Locate the cell with the specified text and output its [x, y] center coordinate. 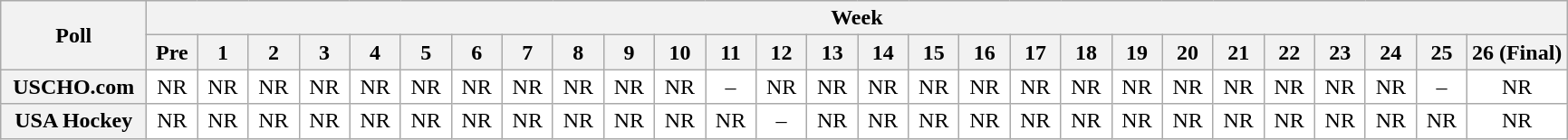
18 [1086, 52]
25 [1441, 52]
20 [1188, 52]
10 [679, 52]
USCHO.com [74, 87]
USA Hockey [74, 121]
6 [476, 52]
Poll [74, 35]
Week [857, 18]
12 [782, 52]
17 [1035, 52]
Pre [172, 52]
7 [527, 52]
1 [223, 52]
5 [426, 52]
16 [985, 52]
19 [1137, 52]
4 [375, 52]
26 (Final) [1516, 52]
23 [1340, 52]
13 [832, 52]
24 [1390, 52]
2 [274, 52]
8 [578, 52]
22 [1289, 52]
3 [324, 52]
14 [883, 52]
9 [629, 52]
21 [1238, 52]
15 [934, 52]
11 [730, 52]
